Identify which cell holds the provided text, then report its (X, Y) central coordinate. 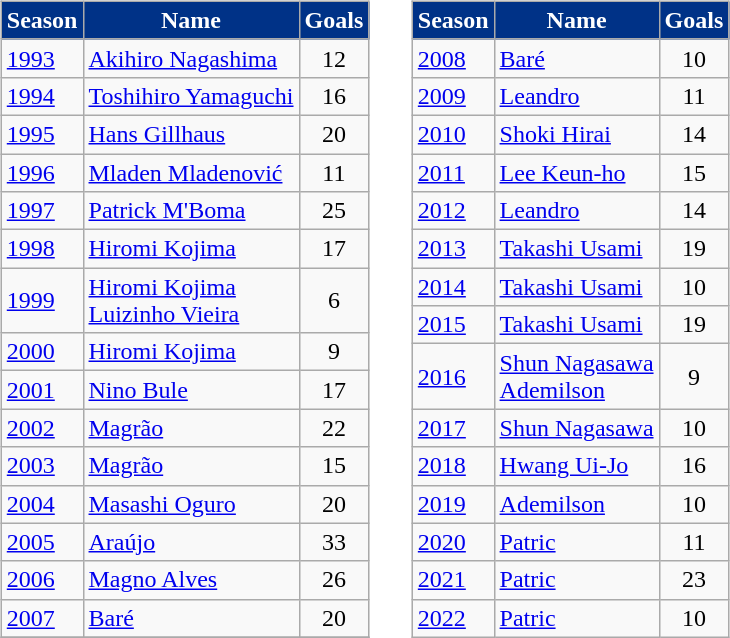
12 (334, 58)
2003 (42, 466)
Ademilson (576, 504)
2001 (42, 390)
2022 (453, 618)
Masashi Oguro (191, 504)
1994 (42, 96)
Shoki Hirai (576, 134)
2013 (453, 249)
Toshihiro Yamaguchi (191, 96)
2007 (42, 618)
Shun Nagasawa Ademilson (576, 376)
2004 (42, 504)
2016 (453, 376)
33 (334, 542)
1999 (42, 300)
2006 (42, 580)
Magno Alves (191, 580)
1993 (42, 58)
2009 (453, 96)
2021 (453, 580)
Araújo (191, 542)
Hwang Ui-Jo (576, 466)
1997 (42, 211)
Akihiro Nagashima (191, 58)
Lee Keun-ho (576, 173)
2014 (453, 287)
2005 (42, 542)
2012 (453, 211)
Hiromi Kojima Luizinho Vieira (191, 300)
Patrick M'Boma (191, 211)
2000 (42, 352)
1998 (42, 249)
1996 (42, 173)
25 (334, 211)
2010 (453, 134)
Mladen Mladenović (191, 173)
Shun Nagasawa (576, 428)
2018 (453, 466)
Nino Bule (191, 390)
22 (334, 428)
23 (694, 580)
1995 (42, 134)
2019 (453, 504)
6 (334, 300)
2008 (453, 58)
2015 (453, 325)
2020 (453, 542)
2017 (453, 428)
Hans Gillhaus (191, 134)
2002 (42, 428)
26 (334, 580)
2011 (453, 173)
